Capture the cell that displays the provided text and extract its (X, Y) central coordinate. 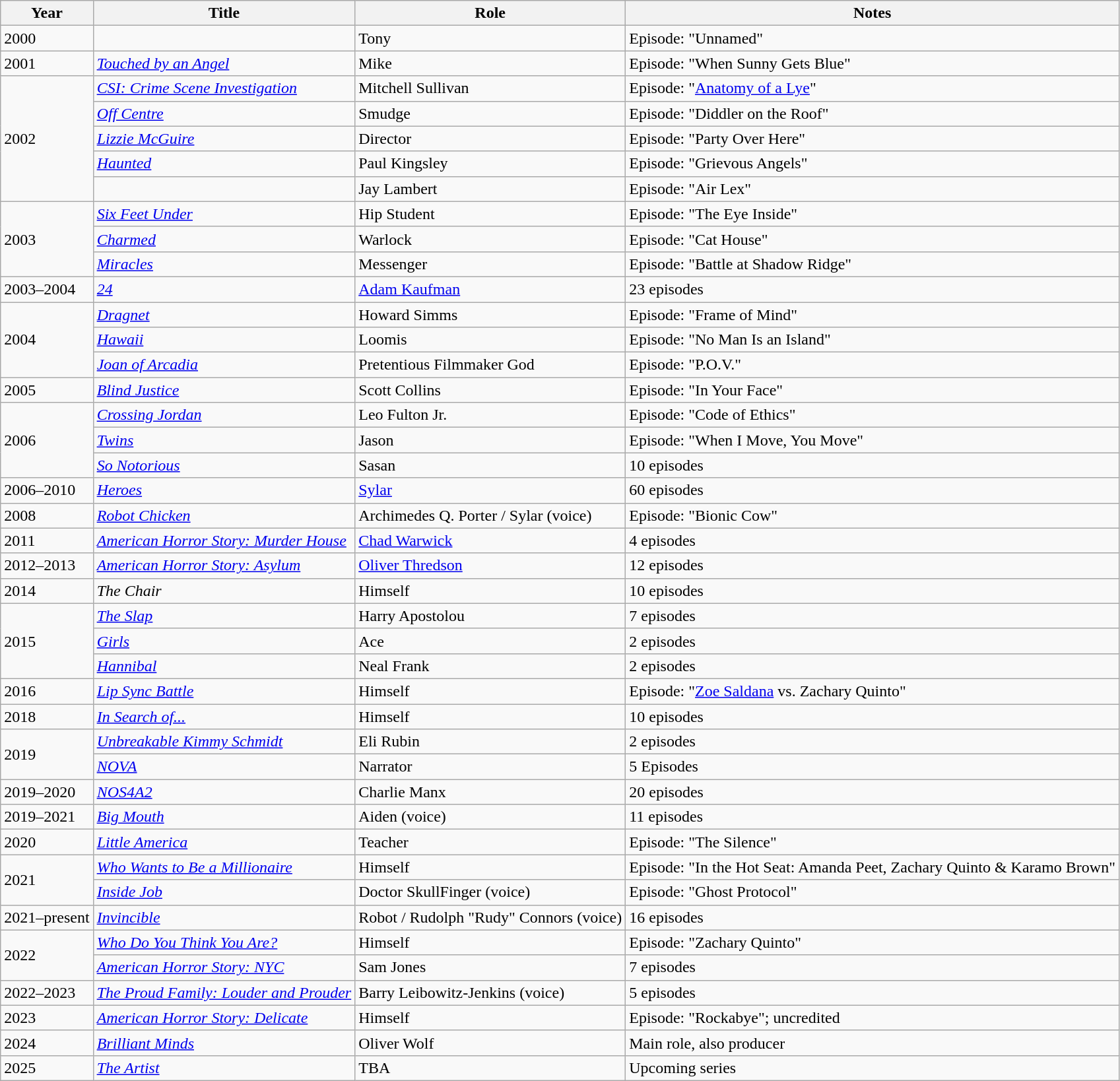
16 episodes (873, 917)
2015 (47, 641)
Paul Kingsley (490, 164)
Neal Frank (490, 666)
Howard Simms (490, 315)
Lizzie McGuire (224, 139)
2022–2023 (47, 993)
Hip Student (490, 214)
Episode: "Grievous Angels" (873, 164)
2021–present (47, 917)
In Search of... (224, 716)
5 Episodes (873, 767)
Oliver Wolf (490, 1043)
Episode: "In Your Face" (873, 390)
2020 (47, 842)
Leo Fulton Jr. (490, 415)
Notes (873, 13)
Miracles (224, 264)
2018 (47, 716)
2022 (47, 955)
Role (490, 13)
Unbreakable Kimmy Schmidt (224, 742)
The Artist (224, 1068)
Episode: "Bionic Cow" (873, 515)
2016 (47, 691)
24 (224, 289)
Episode: "Battle at Shadow Ridge" (873, 264)
Lip Sync Battle (224, 691)
The Chair (224, 591)
Robot Chicken (224, 515)
Episode: "Unnamed" (873, 38)
Messenger (490, 264)
American Horror Story: Murder House (224, 540)
Episode: "When Sunny Gets Blue" (873, 63)
Brilliant Minds (224, 1043)
Eli Rubin (490, 742)
2000 (47, 38)
Episode: "Zachary Quinto" (873, 942)
2012–2013 (47, 566)
2008 (47, 515)
Jason (490, 440)
Crossing Jordan (224, 415)
Doctor SkullFinger (voice) (490, 892)
2006–2010 (47, 490)
Episode: "Frame of Mind" (873, 315)
Harry Apostolou (490, 616)
Episode: "Anatomy of a Lye" (873, 88)
Episode: "The Eye Inside" (873, 214)
Who Do You Think You Are? (224, 942)
Girls (224, 641)
Episode: "Cat House" (873, 239)
NOS4A2 (224, 792)
2019 (47, 754)
Invincible (224, 917)
2024 (47, 1043)
Charmed (224, 239)
Episode: "Ghost Protocol" (873, 892)
Twins (224, 440)
Pretentious Filmmaker God (490, 365)
Scott Collins (490, 390)
2002 (47, 139)
Barry Leibowitz-Jenkins (voice) (490, 993)
23 episodes (873, 289)
2019–2020 (47, 792)
Episode: "Air Lex" (873, 189)
Six Feet Under (224, 214)
Episode: "Party Over Here" (873, 139)
CSI: Crime Scene Investigation (224, 88)
Director (490, 139)
Warlock (490, 239)
Episode: "P.O.V." (873, 365)
Big Mouth (224, 817)
Joan of Arcadia (224, 365)
2011 (47, 540)
Heroes (224, 490)
2014 (47, 591)
Aiden (voice) (490, 817)
Episode: "Diddler on the Roof" (873, 114)
Episode: "Code of Ethics" (873, 415)
2025 (47, 1068)
11 episodes (873, 817)
Jay Lambert (490, 189)
Who Wants to Be a Millionaire (224, 867)
Tony (490, 38)
Episode: "No Man Is an Island" (873, 340)
Hawaii (224, 340)
Year (47, 13)
Ace (490, 641)
2005 (47, 390)
American Horror Story: NYC (224, 967)
Smudge (490, 114)
Haunted (224, 164)
Upcoming series (873, 1068)
Sam Jones (490, 967)
4 episodes (873, 540)
American Horror Story: Asylum (224, 566)
Adam Kaufman (490, 289)
Mike (490, 63)
Blind Justice (224, 390)
2003–2004 (47, 289)
2023 (47, 1018)
60 episodes (873, 490)
So Notorious (224, 465)
2004 (47, 340)
Robot / Rudolph "Rudy" Connors (voice) (490, 917)
Episode: "The Silence" (873, 842)
Little America (224, 842)
Teacher (490, 842)
2019–2021 (47, 817)
2006 (47, 440)
The Proud Family: Louder and Prouder (224, 993)
Episode: "In the Hot Seat: Amanda Peet, Zachary Quinto & Karamo Brown" (873, 867)
Main role, also producer (873, 1043)
2001 (47, 63)
TBA (490, 1068)
5 episodes (873, 993)
NOVA (224, 767)
Episode: "Zoe Saldana vs. Zachary Quinto" (873, 691)
Off Centre (224, 114)
2003 (47, 239)
Episode: "Rockabye"; uncredited (873, 1018)
Episode: "When I Move, You Move" (873, 440)
Chad Warwick (490, 540)
2021 (47, 880)
Sylar (490, 490)
12 episodes (873, 566)
Narrator (490, 767)
Dragnet (224, 315)
Archimedes Q. Porter / Sylar (voice) (490, 515)
Hannibal (224, 666)
Oliver Thredson (490, 566)
Loomis (490, 340)
20 episodes (873, 792)
Charlie Manx (490, 792)
Touched by an Angel (224, 63)
The Slap (224, 616)
Inside Job (224, 892)
Title (224, 13)
Sasan (490, 465)
Mitchell Sullivan (490, 88)
American Horror Story: Delicate (224, 1018)
